Determine the [x, y] coordinate at the center of the cell enclosing the given text.  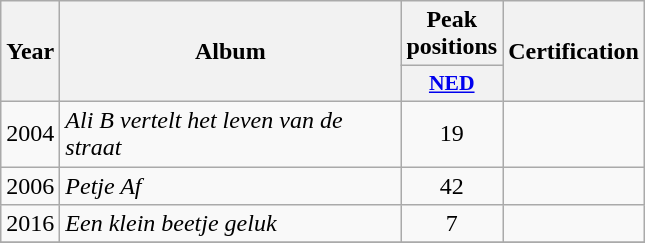
2006 [30, 185]
Certification [574, 52]
Album [230, 52]
Een klein beetje geluk [230, 224]
42 [452, 185]
2016 [30, 224]
NED [452, 84]
7 [452, 224]
Year [30, 52]
Ali B vertelt het leven van de straat [230, 134]
2004 [30, 134]
Peak positions [452, 34]
19 [452, 134]
Petje Af [230, 185]
